Determine the [x, y] coordinate at the center of the cell enclosing the given text.  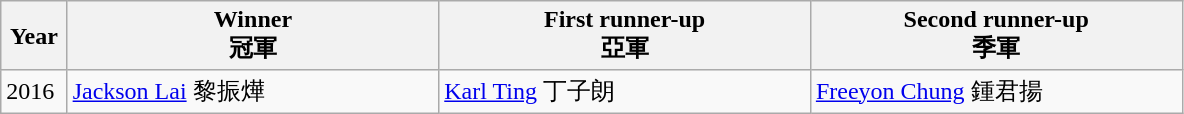
Winner 冠軍 [253, 36]
Karl Ting 丁子朗 [625, 92]
Jackson Lai 黎振燁 [253, 92]
Freeyon Chung 鍾君揚 [996, 92]
First runner-up 亞軍 [625, 36]
Second runner-up 季軍 [996, 36]
Year [34, 36]
2016 [34, 92]
